Find where the given text appears and provide that cell's center as (X, Y) coordinate. 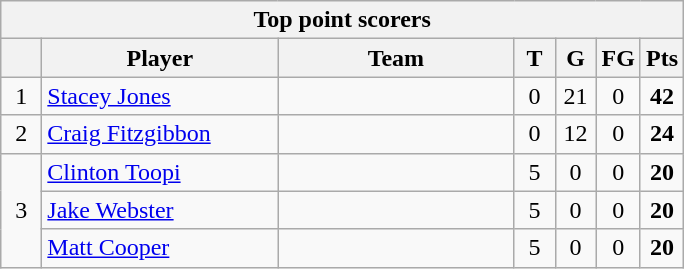
G (576, 58)
Top point scorers (342, 20)
Craig Fitzgibbon (160, 134)
FG (618, 58)
1 (22, 96)
Matt Cooper (160, 248)
Player (160, 58)
Pts (662, 58)
24 (662, 134)
21 (576, 96)
12 (576, 134)
2 (22, 134)
3 (22, 210)
Team (396, 58)
Jake Webster (160, 210)
T (534, 58)
42 (662, 96)
Clinton Toopi (160, 172)
Stacey Jones (160, 96)
